Capture the cell that displays the provided text and extract its [X, Y] central coordinate. 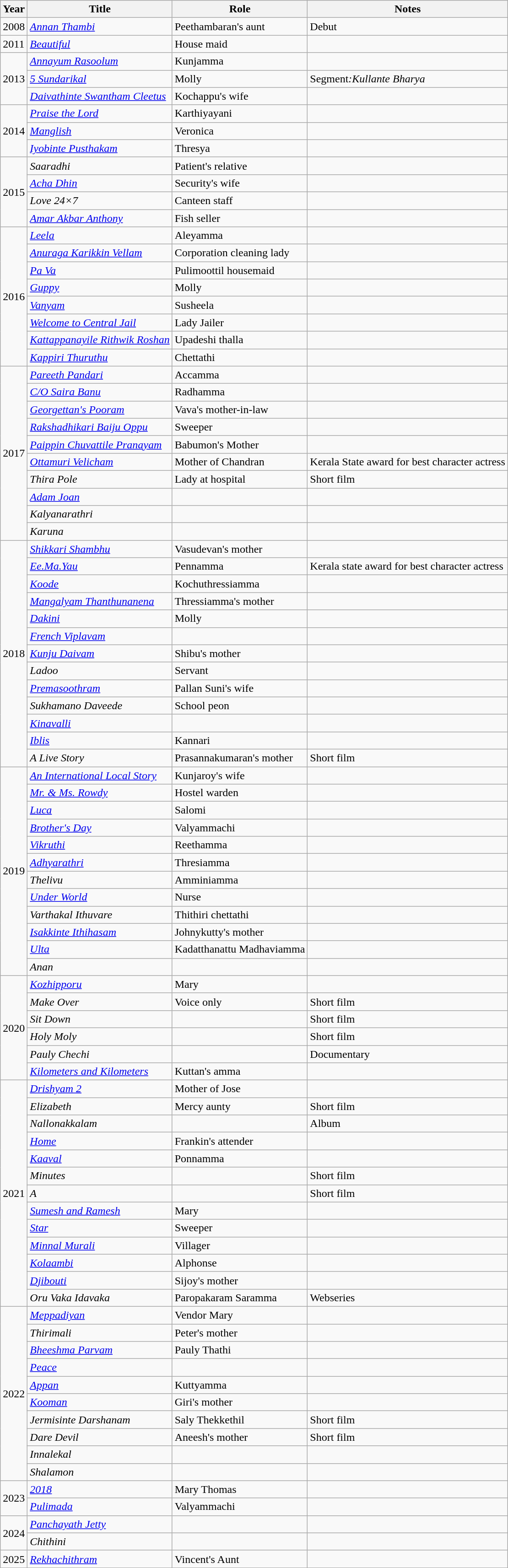
Innalekal [100, 1455]
Rakshadhikari Baiju Oppu [100, 427]
Mother of Jose [240, 1089]
2008 [14, 27]
Vendor Mary [240, 1315]
2016 [14, 296]
Accamma [240, 375]
Kerala State award for best character actress [407, 462]
Star [100, 1228]
Welcome to Central Jail [100, 323]
Leela [100, 236]
Dare Devil [100, 1437]
Annayum Rasoolum [100, 61]
Album [407, 1124]
Thresya [240, 148]
Pa Va [100, 270]
Saaradhi [100, 166]
Kattappanayile Rithwik Roshan [100, 340]
Segment:Kullante Bharya [407, 79]
Notes [407, 9]
Brother's Day [100, 828]
Iyobinte Pusthakam [100, 148]
Koode [100, 584]
2017 [14, 453]
Chithini [100, 1541]
Beautiful [100, 44]
Kooman [100, 1402]
Peace [100, 1368]
Prasannakumaran's mother [240, 758]
Johnykutty's mother [240, 932]
Iblis [100, 740]
Annan Thambi [100, 27]
2019 [14, 871]
Pauly Thathi [240, 1350]
Kunju Daivam [100, 653]
Role [240, 9]
Mercy aunty [240, 1106]
2024 [14, 1533]
Ponnamma [240, 1158]
Kadatthanattu Madhaviamma [240, 949]
Shalamon [100, 1472]
Thithiri chettathi [240, 915]
Thelivu [100, 880]
Ulta [100, 949]
Pennamma [240, 566]
Ladoo [100, 671]
Bheeshma Parvam [100, 1350]
Saly Thekkethil [240, 1420]
Susheela [240, 305]
Isakkinte Ithihasam [100, 932]
Dakini [100, 619]
2014 [14, 131]
Ottamuri Velicham [100, 462]
2025 [14, 1559]
Karuna [100, 532]
Pulimada [100, 1507]
Premasoothram [100, 688]
Giri's mother [240, 1402]
Mary Thomas [240, 1489]
A Live Story [100, 758]
Vasudevan's mother [240, 549]
Minnal Murali [100, 1245]
Sit Down [100, 1019]
Under World [100, 897]
Kunjamma [240, 61]
Radhamma [240, 392]
Sijoy's mother [240, 1280]
Shikkari Shambhu [100, 549]
Patient's relative [240, 166]
Veronica [240, 131]
Varthakal Ithuvare [100, 915]
Pulimoottil housemaid [240, 270]
Adam Joan [100, 496]
Praise the Lord [100, 113]
Upadeshi thalla [240, 340]
Nallonakkalam [100, 1124]
Drishyam 2 [100, 1089]
Vikruthi [100, 845]
Kaaval [100, 1158]
Title [100, 9]
Kannari [240, 740]
Year [14, 9]
Mangalyam Thanthunanena [100, 601]
Hostel warden [240, 793]
Thressiamma's mother [240, 601]
Reethamma [240, 845]
Luca [100, 810]
Amminiamma [240, 880]
Elizabeth [100, 1106]
Mother of Chandran [240, 462]
Anuraga Karikkin Vellam [100, 253]
Sukhamano Daveede [100, 706]
Kochappu's wife [240, 96]
Alphonse [240, 1263]
Kolaambi [100, 1263]
Kilometers and Kilometers [100, 1072]
Guppy [100, 288]
Vanyam [100, 305]
House maid [240, 44]
Kerala state award for best character actress [407, 566]
Documentary [407, 1054]
Peethambaran's aunt [240, 27]
Nurse [240, 897]
2013 [14, 79]
5 Sundarikal [100, 79]
Chettathi [240, 357]
Lady at hospital [240, 479]
School peon [240, 706]
Servant [240, 671]
Kalyanarathri [100, 514]
Oru Vaka Idavaka [100, 1298]
Paropakaram Saramma [240, 1298]
Kappiri Thuruthu [100, 357]
Aneesh's mother [240, 1437]
Kozhipporu [100, 984]
Fish seller [240, 218]
Appan [100, 1385]
Adhyarathri [100, 862]
Kuttan's amma [240, 1072]
Vava's mother-in-law [240, 410]
Djibouti [100, 1280]
Minutes [100, 1176]
Georgettan's Pooram [100, 410]
Peter's mother [240, 1333]
2020 [14, 1028]
Canteen staff [240, 200]
A [100, 1193]
Corporation cleaning lady [240, 253]
Manglish [100, 131]
Thresiamma [240, 862]
2021 [14, 1193]
Webseries [407, 1298]
Ee.Ma.Yau [100, 566]
Rekhachithram [100, 1559]
Make Over [100, 1002]
Paippin Chuvattile Pranayam [100, 444]
Salomi [240, 810]
Shibu's mother [240, 653]
Aleyamma [240, 236]
2023 [14, 1498]
Vincent's Aunt [240, 1559]
Debut [407, 27]
Home [100, 1141]
French Viplavam [100, 636]
Meppadiyan [100, 1315]
Villager [240, 1245]
Pareeth Pandari [100, 375]
Panchayath Jetty [100, 1524]
2015 [14, 192]
Sumesh and Ramesh [100, 1211]
Karthiyayani [240, 113]
Thira Pole [100, 479]
2022 [14, 1394]
Babumon's Mother [240, 444]
Pauly Chechi [100, 1054]
Jermisinte Darshanam [100, 1420]
Pallan Suni's wife [240, 688]
Holy Moly [100, 1036]
Daivathinte Swantham Cleetus [100, 96]
2011 [14, 44]
Kochuthressiamma [240, 584]
Frankin's attender [240, 1141]
Kunjaroy's wife [240, 776]
C/O Saira Banu [100, 392]
Acha Dhin [100, 183]
Voice only [240, 1002]
Amar Akbar Anthony [100, 218]
Security's wife [240, 183]
Anan [100, 967]
Thirimali [100, 1333]
Kinavalli [100, 723]
Lady Jailer [240, 323]
Mr. & Ms. Rowdy [100, 793]
Love 24×7 [100, 200]
Kuttyamma [240, 1385]
An International Local Story [100, 776]
